Detect which cell encompasses the target text, then output its (x, y) center coordinate. 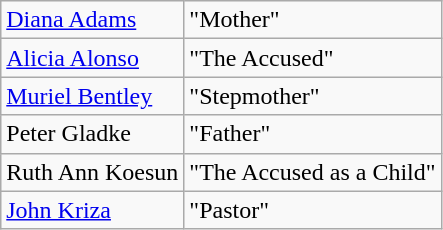
Alicia Alonso (92, 58)
John Kriza (92, 210)
Peter Gladke (92, 134)
Muriel Bentley (92, 96)
"The Accused" (312, 58)
"Pastor" (312, 210)
Diana Adams (92, 20)
Ruth Ann Koesun (92, 172)
"Stepmother" (312, 96)
"Father" (312, 134)
"The Accused as a Child" (312, 172)
"Mother" (312, 20)
